Scan for the cell matching the given text and deliver its (X, Y) coordinate at center. 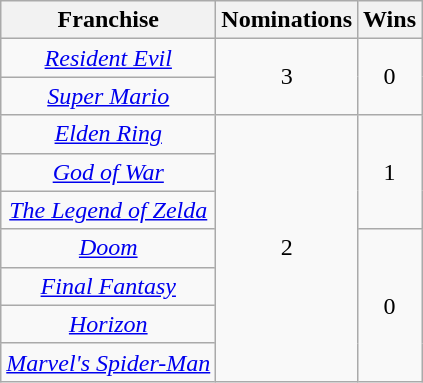
Nominations (287, 20)
3 (287, 77)
1 (390, 172)
Wins (390, 20)
Franchise (108, 20)
Final Fantasy (108, 286)
Marvel's Spider-Man (108, 362)
Elden Ring (108, 134)
Super Mario (108, 96)
Resident Evil (108, 58)
2 (287, 248)
The Legend of Zelda (108, 210)
Horizon (108, 324)
God of War (108, 172)
Doom (108, 248)
